Detect which cell encompasses the target text, then output its (X, Y) center coordinate. 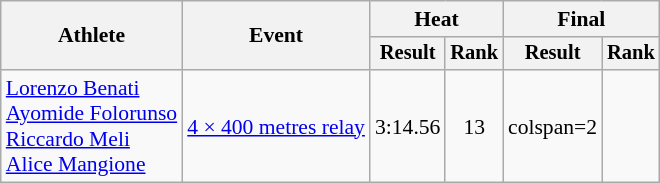
colspan=2 (552, 126)
Final (582, 19)
3:14.56 (408, 126)
Lorenzo BenatiAyomide FolorunsoRiccardo MeliAlice Mangione (92, 126)
Event (276, 36)
4 × 400 metres relay (276, 126)
Athlete (92, 36)
Heat (436, 19)
13 (474, 126)
